Search for the cell housing the specified text and yield its [x, y] center coordinate. 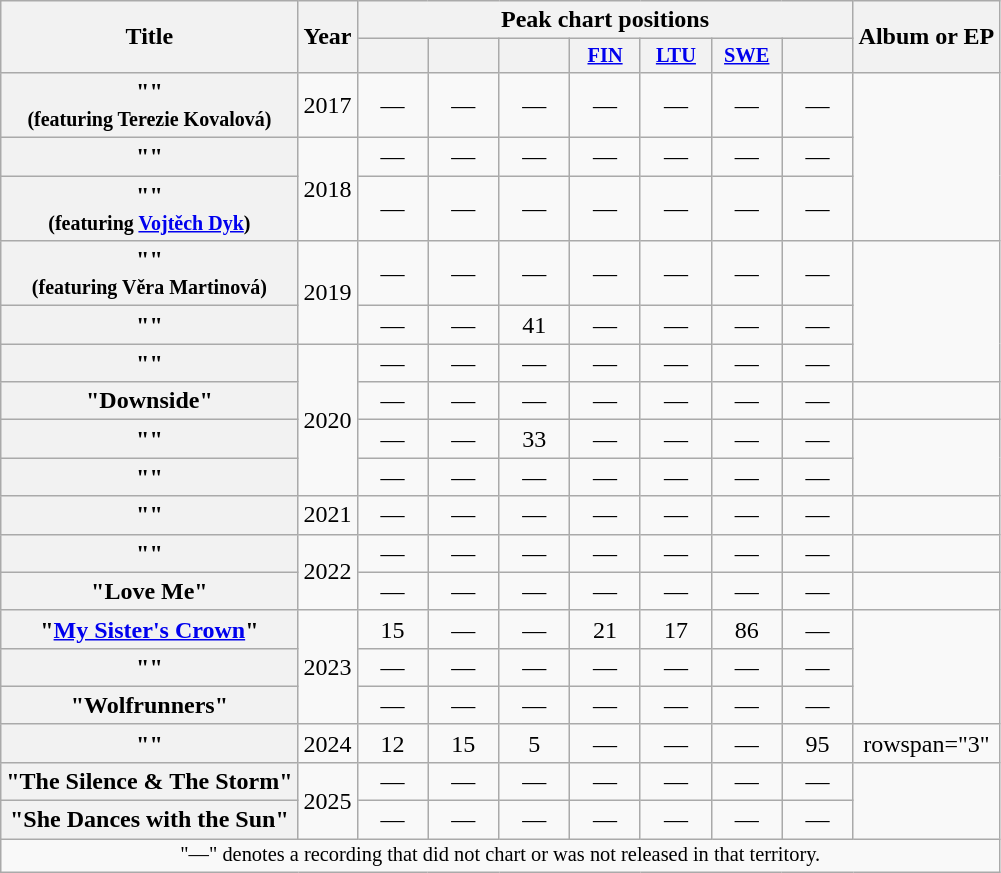
""(featuring Terezie Kovalová) [150, 104]
33 [534, 439]
41 [534, 325]
17 [676, 629]
rowspan="3" [926, 743]
12 [392, 743]
SWE [746, 56]
2017 [328, 104]
Year [328, 37]
2022 [328, 572]
"Wolfrunners" [150, 705]
"She Dances with the Sun" [150, 820]
95 [818, 743]
"Love Me" [150, 591]
2019 [328, 292]
FIN [606, 56]
""(featuring Věra Martinová) [150, 274]
Peak chart positions [605, 20]
Album or EP [926, 37]
"The Silence & The Storm" [150, 781]
2018 [328, 190]
"My Sister's Crown" [150, 629]
"Downside" [150, 401]
2020 [328, 420]
"—" denotes a recording that did not chart or was not released in that territory. [500, 856]
21 [606, 629]
86 [746, 629]
5 [534, 743]
2023 [328, 667]
Title [150, 37]
2024 [328, 743]
2025 [328, 800]
""(featuring Vojtěch Dyk) [150, 208]
2021 [328, 515]
LTU [676, 56]
